Detect which cell encompasses the target text, then output its [x, y] center coordinate. 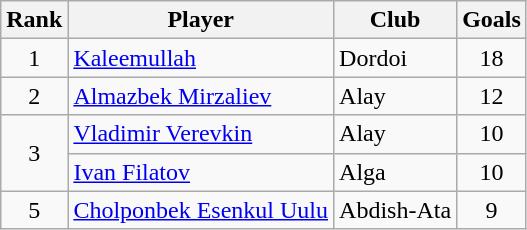
Dordoi [396, 58]
Abdish-Ata [396, 210]
Rank [34, 20]
2 [34, 96]
Vladimir Verevkin [201, 134]
5 [34, 210]
3 [34, 153]
Almazbek Mirzaliev [201, 96]
Ivan Filatov [201, 172]
Player [201, 20]
Kaleemullah [201, 58]
9 [492, 210]
Goals [492, 20]
Cholponbek Esenkul Uulu [201, 210]
12 [492, 96]
18 [492, 58]
Club [396, 20]
Alga [396, 172]
1 [34, 58]
